Pinpoint the cell where the given text exists, returning its (X, Y) midpoint coordinate. 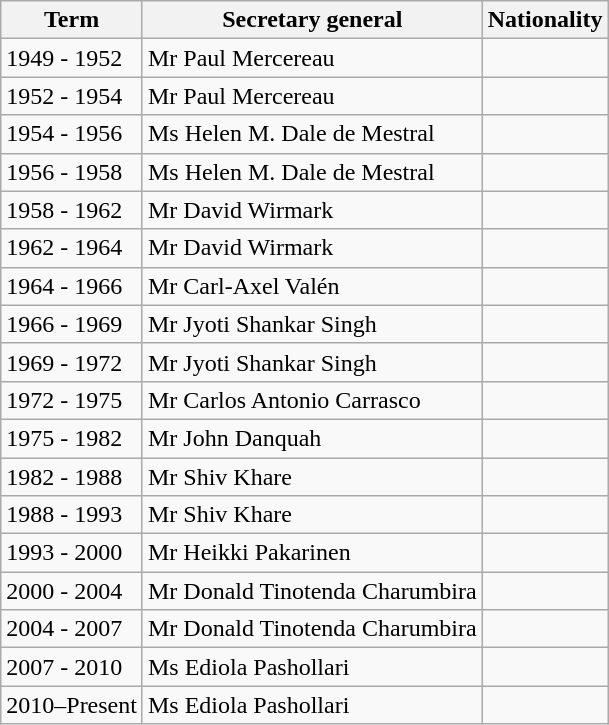
Nationality (545, 20)
1952 - 1954 (72, 96)
1962 - 1964 (72, 248)
1949 - 1952 (72, 58)
1964 - 1966 (72, 286)
2004 - 2007 (72, 629)
1966 - 1969 (72, 324)
1988 - 1993 (72, 515)
Secretary general (312, 20)
2007 - 2010 (72, 667)
1975 - 1982 (72, 438)
1956 - 1958 (72, 172)
Mr John Danquah (312, 438)
1954 - 1956 (72, 134)
1993 - 2000 (72, 553)
1972 - 1975 (72, 400)
2000 - 2004 (72, 591)
Mr Heikki Pakarinen (312, 553)
2010–Present (72, 705)
1958 - 1962 (72, 210)
1969 - 1972 (72, 362)
1982 - 1988 (72, 477)
Mr Carl-Axel Valén (312, 286)
Mr Carlos Antonio Carrasco (312, 400)
Term (72, 20)
